From the cell containing the given text, extract its center point as [x, y] coordinate. 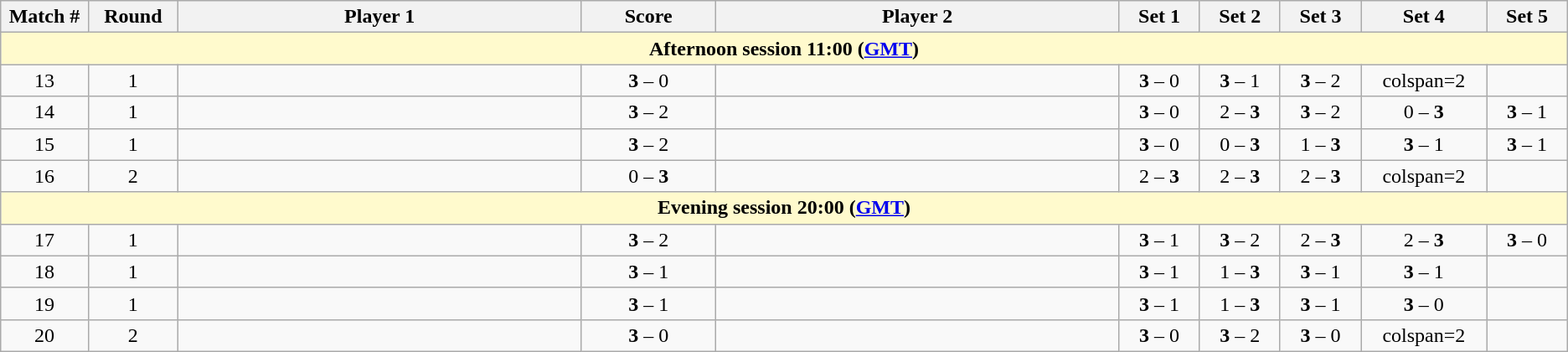
Match # [45, 17]
13 [45, 80]
Set 2 [1240, 17]
Afternoon session 11:00 (GMT) [784, 49]
Player 2 [916, 17]
15 [45, 144]
Set 3 [1320, 17]
16 [45, 176]
14 [45, 112]
18 [45, 272]
Round [132, 17]
19 [45, 303]
Score [648, 17]
Evening session 20:00 (GMT) [784, 208]
Set 1 [1159, 17]
Set 5 [1527, 17]
Set 4 [1424, 17]
17 [45, 240]
20 [45, 335]
Player 1 [379, 17]
